Search for the cell housing the specified text and yield its (X, Y) center coordinate. 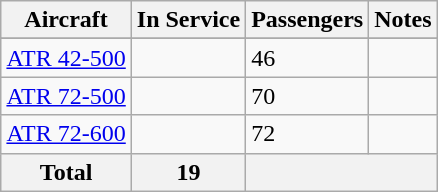
46 (308, 58)
In Service (188, 20)
Passengers (308, 20)
70 (308, 96)
Aircraft (66, 20)
Notes (403, 20)
72 (308, 134)
ATR 72-600 (66, 134)
ATR 42-500 (66, 58)
19 (188, 172)
ATR 72-500 (66, 96)
Total (66, 172)
